Return [x, y] of the center of cell containing provided text 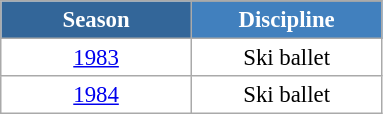
1984 [96, 95]
Season [96, 20]
1983 [96, 58]
Discipline [286, 20]
